Identify which cell holds the provided text, then report its [x, y] central coordinate. 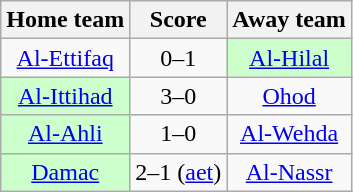
Ohod [290, 96]
Home team [66, 20]
0–1 [178, 58]
Al-Ittihad [66, 96]
2–1 (aet) [178, 172]
3–0 [178, 96]
Al-Wehda [290, 134]
Al-Nassr [290, 172]
Damac [66, 172]
Al-Hilal [290, 58]
Away team [290, 20]
Al-Ahli [66, 134]
Score [178, 20]
1–0 [178, 134]
Al-Ettifaq [66, 58]
